Identify which cell holds the provided text, then report its [X, Y] central coordinate. 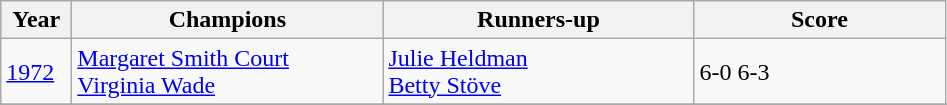
Runners-up [538, 20]
Champions [228, 20]
Margaret Smith Court Virginia Wade [228, 72]
Year [36, 20]
Julie Heldman Betty Stöve [538, 72]
Score [820, 20]
6-0 6-3 [820, 72]
1972 [36, 72]
